Identify which cell holds the provided text, then report its [x, y] central coordinate. 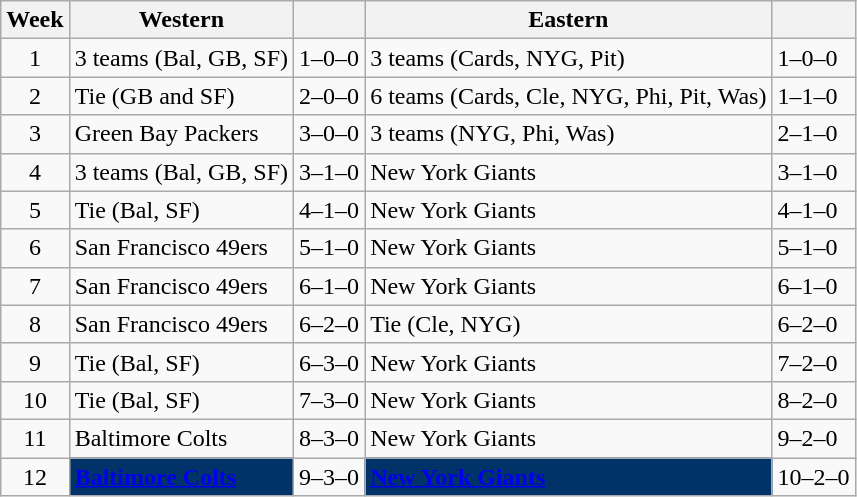
9 [35, 362]
2–1–0 [814, 134]
3–0–0 [330, 134]
10 [35, 400]
1 [35, 58]
3 [35, 134]
9–2–0 [814, 438]
10–2–0 [814, 477]
11 [35, 438]
7 [35, 286]
3 teams (NYG, Phi, Was) [568, 134]
4 [35, 172]
2–0–0 [330, 96]
9–3–0 [330, 477]
3 teams (Cards, NYG, Pit) [568, 58]
6 teams (Cards, Cle, NYG, Phi, Pit, Was) [568, 96]
6–3–0 [330, 362]
8–3–0 [330, 438]
Western [181, 20]
7–3–0 [330, 400]
8–2–0 [814, 400]
8 [35, 324]
6 [35, 248]
12 [35, 477]
Eastern [568, 20]
5 [35, 210]
2 [35, 96]
Tie (GB and SF) [181, 96]
1–1–0 [814, 96]
Week [35, 20]
Green Bay Packers [181, 134]
7–2–0 [814, 362]
Tie (Cle, NYG) [568, 324]
